Output the (X, Y) coordinate of the center of the cell containing the given text.  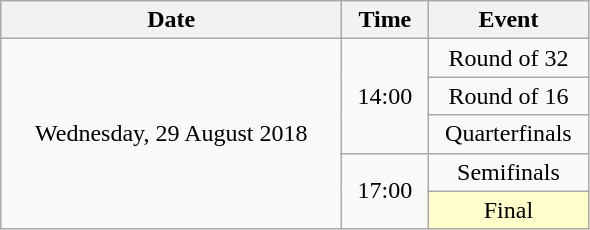
14:00 (385, 96)
Time (385, 20)
Quarterfinals (508, 134)
Semifinals (508, 172)
Date (172, 20)
Round of 16 (508, 96)
Event (508, 20)
Wednesday, 29 August 2018 (172, 134)
Final (508, 210)
Round of 32 (508, 58)
17:00 (385, 191)
